Find where the given text appears and provide that cell's center as [x, y] coordinate. 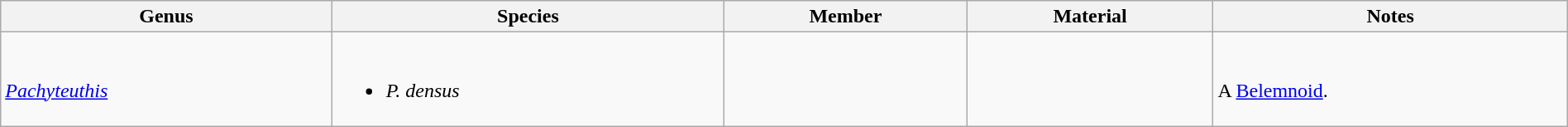
Genus [166, 17]
P. densus [528, 80]
Material [1090, 17]
Species [528, 17]
Member [846, 17]
A Belemnoid. [1390, 80]
Pachyteuthis [166, 80]
Notes [1390, 17]
